Extract the [x, y] coordinate from the center of the cell holding the provided text.  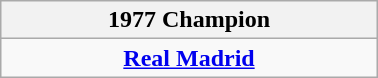
1977 Champion [189, 20]
Real Madrid [189, 58]
